Capture the cell that displays the provided text and extract its [X, Y] central coordinate. 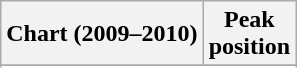
Peakposition [249, 34]
Chart (2009–2010) [102, 34]
